Detect which cell encompasses the target text, then output its (x, y) center coordinate. 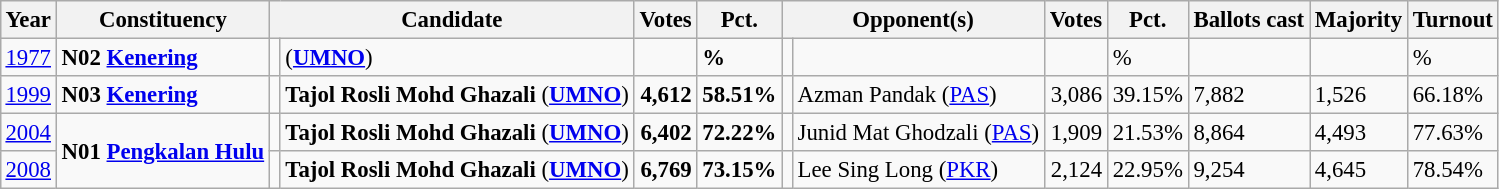
4,645 (1359, 170)
9,254 (1248, 170)
Ballots cast (1248, 20)
Constituency (162, 20)
73.15% (740, 170)
Majority (1359, 20)
Junid Mat Ghodzali (PAS) (918, 133)
N03 Kenering (162, 95)
6,769 (666, 170)
1999 (28, 95)
1,909 (1076, 133)
21.53% (1148, 133)
78.54% (1452, 170)
2004 (28, 133)
Azman Pandak (PAS) (918, 95)
Year (28, 20)
77.63% (1452, 133)
8,864 (1248, 133)
3,086 (1076, 95)
39.15% (1148, 95)
1977 (28, 57)
58.51% (740, 95)
66.18% (1452, 95)
72.22% (740, 133)
4,493 (1359, 133)
Candidate (452, 20)
Turnout (1452, 20)
22.95% (1148, 170)
(UMNO) (457, 57)
4,612 (666, 95)
2008 (28, 170)
Opponent(s) (914, 20)
N02 Kenering (162, 57)
Lee Sing Long (PKR) (918, 170)
6,402 (666, 133)
7,882 (1248, 95)
1,526 (1359, 95)
2,124 (1076, 170)
N01 Pengkalan Hulu (162, 152)
